For the text-containing cell, return its midpoint in [x, y] coordinate format. 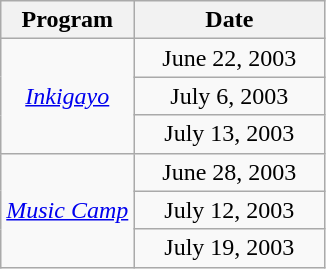
Music Camp [68, 210]
July 6, 2003 [230, 96]
July 19, 2003 [230, 248]
June 22, 2003 [230, 58]
June 28, 2003 [230, 172]
Inkigayo [68, 96]
July 13, 2003 [230, 134]
July 12, 2003 [230, 210]
Date [230, 20]
Program [68, 20]
